Determine the (X, Y) coordinate at the center of the cell enclosing the given text.  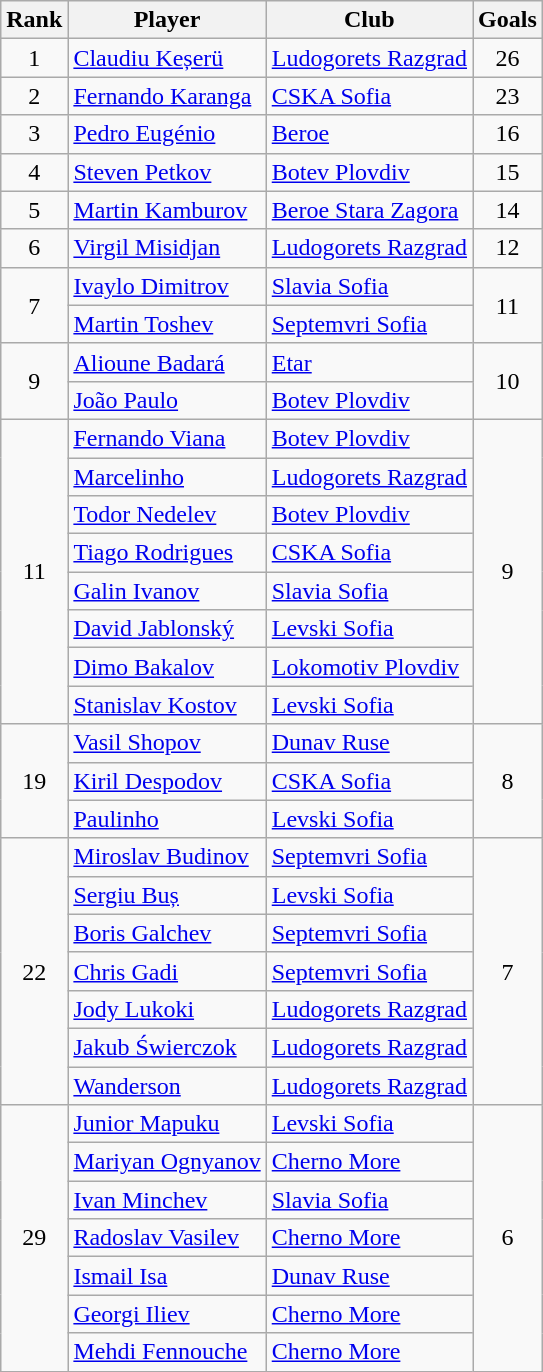
15 (508, 172)
Goals (508, 20)
Wanderson (167, 1085)
Fernando Karanga (167, 96)
Chris Gadi (167, 971)
Jakub Świerczok (167, 1047)
Mehdi Fennouche (167, 1352)
1 (34, 58)
Etar (369, 362)
Marcelinho (167, 477)
5 (34, 210)
23 (508, 96)
Boris Galchev (167, 933)
João Paulo (167, 400)
26 (508, 58)
Pedro Eugénio (167, 134)
Beroe Stara Zagora (369, 210)
Martin Toshev (167, 324)
Beroe (369, 134)
Claudiu Keșerü (167, 58)
14 (508, 210)
Paulinho (167, 819)
Rank (34, 20)
Ismail Isa (167, 1276)
10 (508, 381)
Sergiu Buș (167, 895)
Fernando Viana (167, 438)
29 (34, 1238)
David Jablonský (167, 629)
2 (34, 96)
Ivan Minchev (167, 1200)
Player (167, 20)
Steven Petkov (167, 172)
3 (34, 134)
Vasil Shopov (167, 743)
Mariyan Ognyanov (167, 1162)
Jody Lukoki (167, 1009)
Tiago Rodrigues (167, 553)
Todor Nedelev (167, 515)
Lokomotiv Plovdiv (369, 667)
Ivaylo Dimitrov (167, 286)
Galin Ivanov (167, 591)
Alioune Badará (167, 362)
8 (508, 781)
Georgi Iliev (167, 1314)
Martin Kamburov (167, 210)
Miroslav Budinov (167, 857)
Club (369, 20)
Radoslav Vasilev (167, 1238)
Junior Mapuku (167, 1124)
Stanislav Kostov (167, 705)
4 (34, 172)
12 (508, 248)
16 (508, 134)
22 (34, 971)
Dimo Bakalov (167, 667)
Kiril Despodov (167, 781)
Virgil Misidjan (167, 248)
19 (34, 781)
